Locate the cell with the specified text and output its [X, Y] center coordinate. 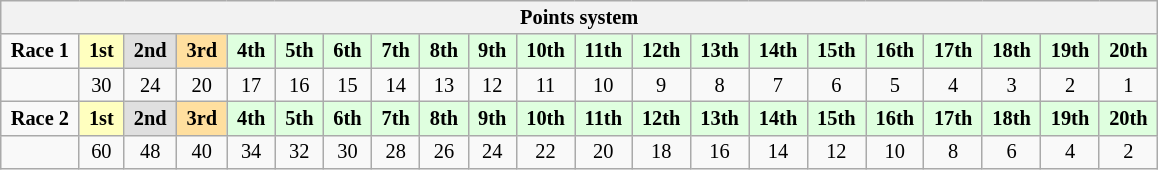
5 [895, 85]
34 [251, 152]
60 [102, 152]
Race 1 [40, 51]
9 [661, 85]
3 [1011, 85]
Points system [580, 17]
17 [251, 85]
13 [444, 85]
26 [444, 152]
40 [202, 152]
15 [347, 85]
11 [545, 85]
1 [1128, 85]
18 [661, 152]
48 [150, 152]
32 [299, 152]
28 [396, 152]
7 [778, 85]
Race 2 [40, 118]
22 [545, 152]
